Extract the (x, y) coordinate from the center of the cell holding the provided text.  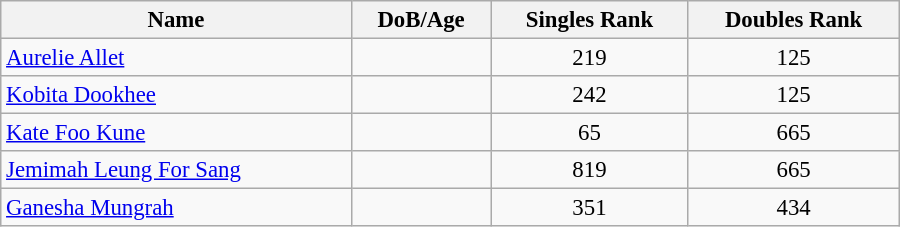
Jemimah Leung For Sang (176, 170)
Ganesha Mungrah (176, 208)
434 (794, 208)
65 (590, 133)
Name (176, 20)
819 (590, 170)
Singles Rank (590, 20)
219 (590, 58)
Aurelie Allet (176, 58)
351 (590, 208)
Kobita Dookhee (176, 95)
Kate Foo Kune (176, 133)
Doubles Rank (794, 20)
DoB/Age (421, 20)
242 (590, 95)
